Scan for the cell matching the given text and deliver its [X, Y] coordinate at center. 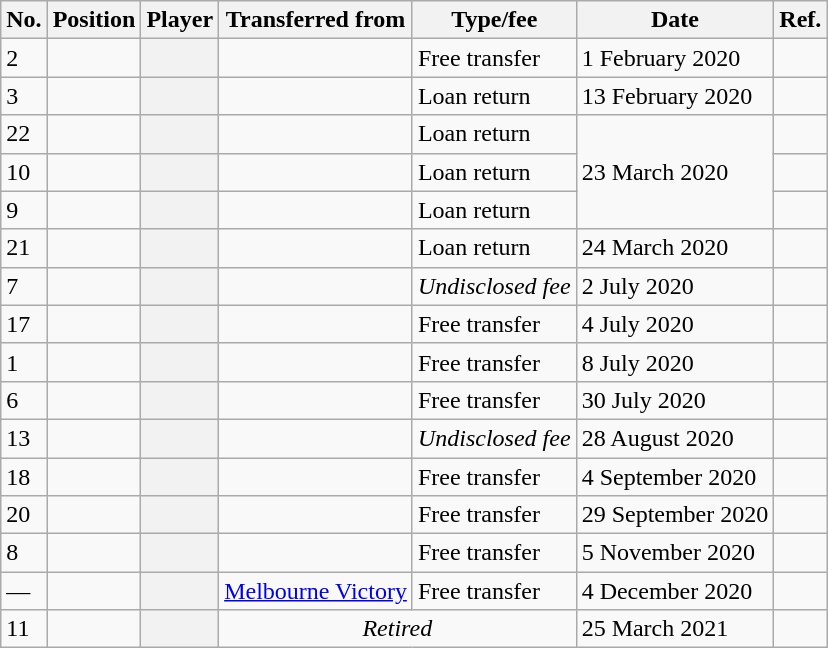
8 [24, 553]
25 March 2021 [675, 629]
1 [24, 362]
10 [24, 172]
Melbourne Victory [316, 591]
6 [24, 400]
7 [24, 286]
11 [24, 629]
2 [24, 58]
13 [24, 438]
5 November 2020 [675, 553]
Retired [398, 629]
9 [24, 210]
Date [675, 20]
22 [24, 134]
Type/fee [494, 20]
17 [24, 324]
Transferred from [316, 20]
24 March 2020 [675, 248]
8 July 2020 [675, 362]
29 September 2020 [675, 515]
2 July 2020 [675, 286]
18 [24, 477]
4 December 2020 [675, 591]
20 [24, 515]
21 [24, 248]
4 September 2020 [675, 477]
4 July 2020 [675, 324]
13 February 2020 [675, 96]
Position [94, 20]
No. [24, 20]
Player [180, 20]
3 [24, 96]
1 February 2020 [675, 58]
Ref. [800, 20]
23 March 2020 [675, 172]
28 August 2020 [675, 438]
— [24, 591]
30 July 2020 [675, 400]
